Return (X, Y) of the center of cell containing provided text 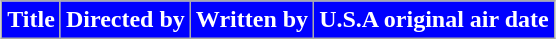
Title (32, 20)
U.S.A original air date (434, 20)
Directed by (125, 20)
Written by (252, 20)
